Identify which cell holds the provided text, then report its [X, Y] central coordinate. 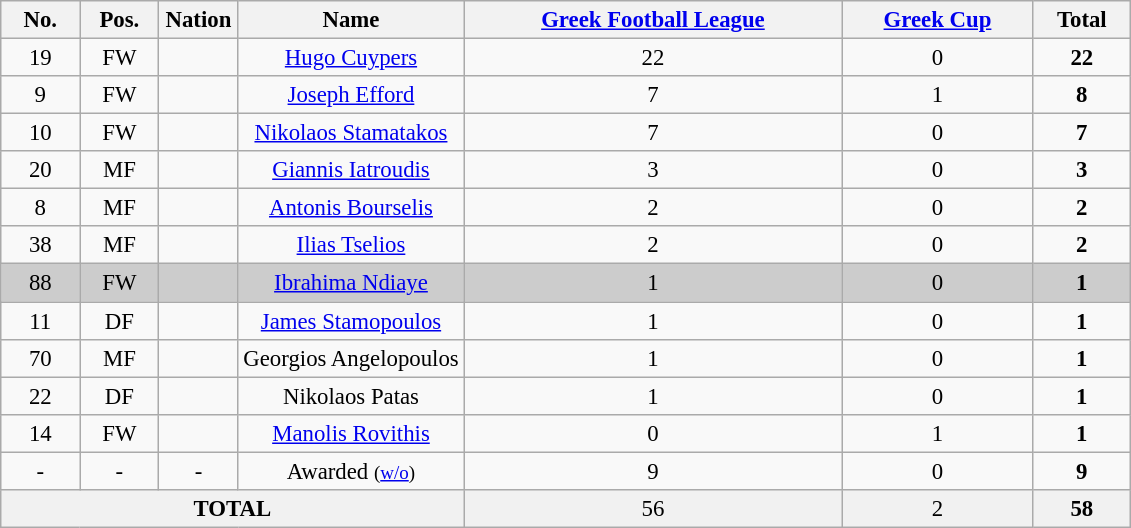
Giannis Iatroudis [351, 170]
Nation [198, 20]
58 [1082, 509]
Nikolaos Stamatakos [351, 133]
19 [40, 58]
Total [1082, 20]
10 [40, 133]
Pos. [120, 20]
56 [653, 509]
20 [40, 170]
Nikolaos Patas [351, 396]
Greek Football League [653, 20]
No. [40, 20]
Hugo Cuypers [351, 58]
TOTAL [232, 509]
11 [40, 321]
Awarded (w/o) [351, 471]
Ilias Tselios [351, 245]
70 [40, 358]
Joseph Efford [351, 95]
Georgios Angelopoulos [351, 358]
Manolis Rovithis [351, 433]
Greek Cup [938, 20]
14 [40, 433]
James Stamopoulos [351, 321]
Name [351, 20]
38 [40, 245]
Ibrahima Ndiaye [351, 283]
88 [40, 283]
Antonis Bourselis [351, 208]
